Provide the (X, Y) coordinate of the cell's center where the given text is located.  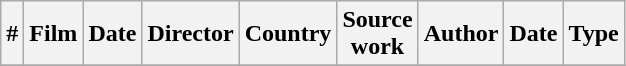
Sourcework (378, 34)
Type (594, 34)
Country (288, 34)
Director (190, 34)
# (12, 34)
Author (461, 34)
Film (54, 34)
